Identify which cell holds the provided text, then report its [X, Y] central coordinate. 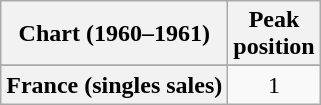
France (singles sales) [114, 85]
Peakposition [274, 34]
Chart (1960–1961) [114, 34]
1 [274, 85]
